Search for the cell housing the specified text and yield its [X, Y] center coordinate. 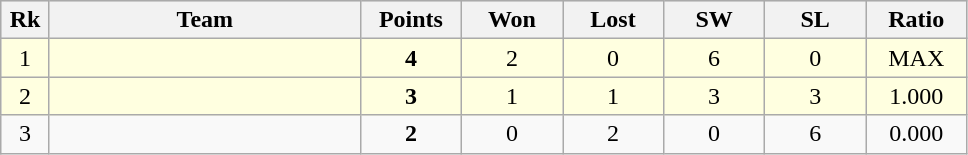
SW [714, 20]
Team [204, 20]
Lost [612, 20]
1.000 [916, 96]
MAX [916, 58]
SL [816, 20]
Points [410, 20]
Ratio [916, 20]
Won [512, 20]
Rk [26, 20]
4 [410, 58]
0.000 [916, 134]
